Output the (X, Y) coordinate of the center of the cell containing the given text.  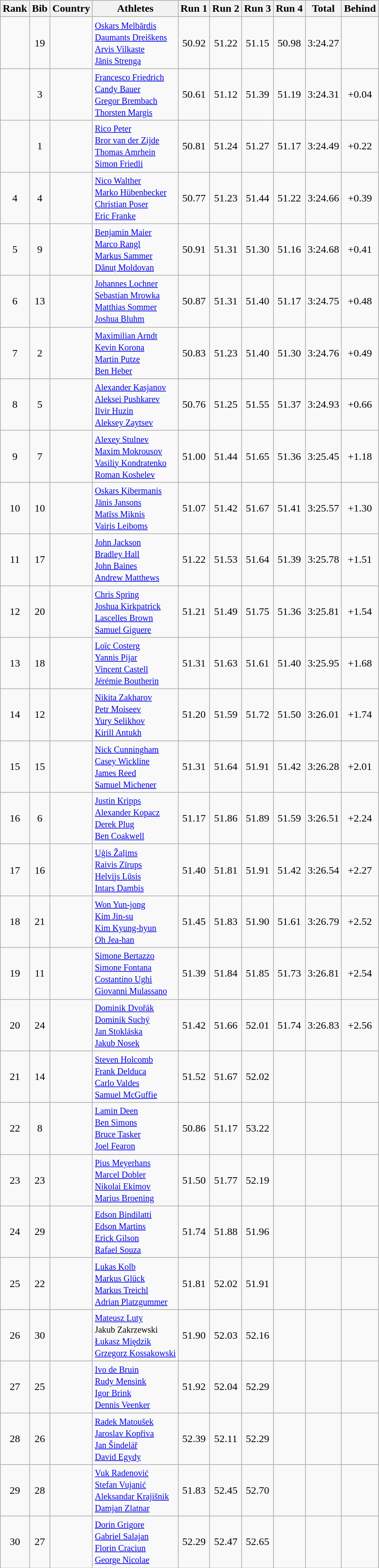
51.65 (257, 456)
Maximilian ArndtKevin KoronaMartin PutzeBen Heber (136, 353)
51.52 (194, 1077)
51.92 (194, 1387)
51.37 (289, 405)
51.77 (226, 1180)
51.53 (226, 559)
Country (71, 9)
+0.39 (360, 198)
52.70 (257, 1490)
51.86 (226, 818)
51.07 (194, 508)
+2.52 (360, 921)
Oskars ĶibermanisJānis JansonsMatīss MiknisVairis Leiboms (136, 508)
51.45 (194, 921)
Johannes LochnerSebastian MrowkaMatthias SommerJoshua Bluhm (136, 301)
3:24.66 (323, 198)
3:26.83 (323, 1025)
51.73 (289, 974)
+1.51 (360, 559)
51.21 (194, 611)
3:24.93 (323, 405)
52.45 (226, 1490)
50.92 (194, 43)
51.75 (257, 611)
52.65 (257, 1542)
3:26.01 (323, 715)
3:25.78 (323, 559)
50.91 (194, 249)
+2.27 (360, 870)
3:24.27 (323, 43)
John JacksonBradley HallJohn BainesAndrew Matthews (136, 559)
Rico PeterBror van der ZijdeThomas AmrheinSimon Friedli (136, 146)
+1.30 (360, 508)
50.61 (194, 95)
Total (323, 9)
51.12 (226, 95)
3:24.31 (323, 95)
Bib (40, 9)
3:24.49 (323, 146)
3:25.45 (323, 456)
+1.54 (360, 611)
51.27 (257, 146)
51.24 (226, 146)
Radek MatoušekJaroslav KopřivaJan ŠindelářDavid Egydy (136, 1439)
51.96 (257, 1231)
Chris SpringJoshua KirkpatrickLascelles BrownSamuel Giguere (136, 611)
51.88 (226, 1231)
52.19 (257, 1180)
52.04 (226, 1387)
Edson BindilattiEdson MartinsErick GilsonRafael Souza (136, 1231)
Steven HolcombFrank DelducaCarlo ValdesSamuel McGuffie (136, 1077)
52.11 (226, 1439)
+2.01 (360, 767)
Dominik DvořákDominik SuchýJan StokláskaJakub Nosek (136, 1025)
51.63 (226, 664)
+1.74 (360, 715)
50.81 (194, 146)
51.00 (194, 456)
50.77 (194, 198)
+0.22 (360, 146)
52.39 (194, 1439)
Alexander KasjanovAleksei PushkarevIlvir HuzinAleksey Zaytsev (136, 405)
51.19 (289, 95)
51.41 (289, 508)
Simone BertazzoSimone FontanaCostantino UghiGiovanni Mulassano (136, 974)
+2.56 (360, 1025)
Won Yun-jongKim Jin-suKim Kyung-hyunOh Jea-han (136, 921)
52.03 (226, 1335)
50.98 (289, 43)
Loïc CostergYannis PijarVincent CastellJérémie Boutherin (136, 664)
51.72 (257, 715)
Run 4 (289, 9)
Lukas KolbMarkus GlückMarkus TreichlAdrian Platzgummer (136, 1284)
3:25.57 (323, 508)
Francesco FriedrichCandy BauerGregor BrembachThorsten Margis (136, 95)
+0.48 (360, 301)
+0.66 (360, 405)
50.87 (194, 301)
51.25 (226, 405)
Nick CunninghamCasey WicklineJames ReedSamuel Michener (136, 767)
3:24.76 (323, 353)
Oskars MelbārdisDaumants DreiškensArvis VilkasteJānis Strenga (136, 43)
Benjamin MaierMarco RanglMarkus SammerDănuț Moldovan (136, 249)
53.22 (257, 1128)
Run 1 (194, 9)
51.20 (194, 715)
50.76 (194, 405)
3:26.51 (323, 818)
1 (40, 146)
+0.04 (360, 95)
3:25.81 (323, 611)
+0.41 (360, 249)
Uģis ŽaļimsRaivis ZīrupsHelvijs LūsisIntars Dambis (136, 870)
52.01 (257, 1025)
Run 2 (226, 9)
Behind (360, 9)
Ivo de BruinRudy MensinkIgor BrinkDennis Veenker (136, 1387)
51.66 (226, 1025)
3 (40, 95)
Dorin GrigoreGabriel SalajanFlorin CraciunGeorge Nicolae (136, 1542)
Mateusz LutyJakub ZakrzewskiŁukasz MiędzikGrzegorz Kossakowski (136, 1335)
51.15 (257, 43)
Rank (15, 9)
51.84 (226, 974)
Alexey StulnevMaxim MokrousovVasiliy KondratenkoRoman Koshelev (136, 456)
Athletes (136, 9)
Nico WaltherMarko HübenbeckerChristian PoserEric Franke (136, 198)
+2.54 (360, 974)
51.16 (289, 249)
+1.68 (360, 664)
3:24.68 (323, 249)
Justin KrippsAlexander KopaczDerek PlugBen Coakwell (136, 818)
+2.24 (360, 818)
+0.49 (360, 353)
52.16 (257, 1335)
50.83 (194, 353)
Pius MeyerhansMarcel DoblerNikolai EkimovMarius Broening (136, 1180)
52.47 (226, 1542)
+1.18 (360, 456)
51.85 (257, 974)
Run 3 (257, 9)
51.49 (226, 611)
Lamin DeenBen SimonsBruce TaskerJoel Fearon (136, 1128)
3:26.28 (323, 767)
3:25.95 (323, 664)
3:26.54 (323, 870)
3:24.75 (323, 301)
50.86 (194, 1128)
3:26.81 (323, 974)
Vuk RadenovićStefan VujanićAleksandar KrajišnikDamjan Zlatnar (136, 1490)
Nikita ZakharovPetr MoiseevYury SelikhovKirill Antukh (136, 715)
3:26.79 (323, 921)
51.55 (257, 405)
51.89 (257, 818)
2 (40, 353)
